Identify which cell holds the provided text, then report its (x, y) central coordinate. 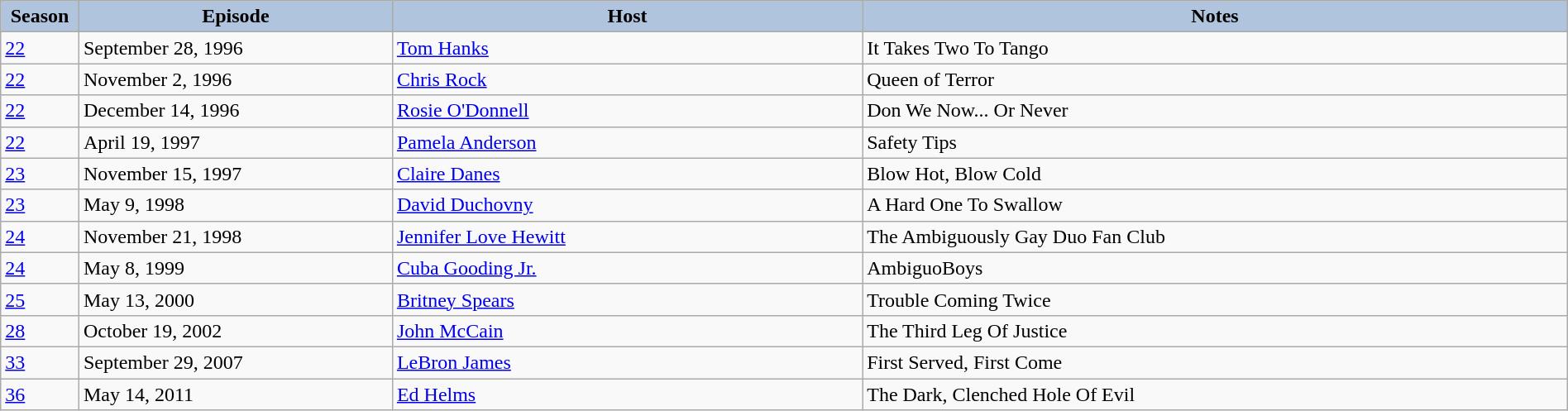
The Ambiguously Gay Duo Fan Club (1216, 237)
May 8, 1999 (235, 268)
Tom Hanks (627, 48)
November 21, 1998 (235, 237)
36 (40, 394)
John McCain (627, 331)
The Dark, Clenched Hole Of Evil (1216, 394)
November 15, 1997 (235, 174)
May 14, 2011 (235, 394)
Cuba Gooding Jr. (627, 268)
Chris Rock (627, 79)
25 (40, 299)
A Hard One To Swallow (1216, 205)
Blow Hot, Blow Cold (1216, 174)
Rosie O'Donnell (627, 111)
LeBron James (627, 362)
Claire Danes (627, 174)
May 9, 1998 (235, 205)
Ed Helms (627, 394)
April 19, 1997 (235, 142)
First Served, First Come (1216, 362)
Safety Tips (1216, 142)
David Duchovny (627, 205)
May 13, 2000 (235, 299)
33 (40, 362)
November 2, 1996 (235, 79)
Notes (1216, 17)
Episode (235, 17)
Season (40, 17)
The Third Leg Of Justice (1216, 331)
AmbiguoBoys (1216, 268)
Pamela Anderson (627, 142)
September 28, 1996 (235, 48)
Don We Now... Or Never (1216, 111)
September 29, 2007 (235, 362)
Host (627, 17)
28 (40, 331)
October 19, 2002 (235, 331)
Britney Spears (627, 299)
It Takes Two To Tango (1216, 48)
Queen of Terror (1216, 79)
Trouble Coming Twice (1216, 299)
Jennifer Love Hewitt (627, 237)
December 14, 1996 (235, 111)
